Identify which cell holds the provided text, then report its [x, y] central coordinate. 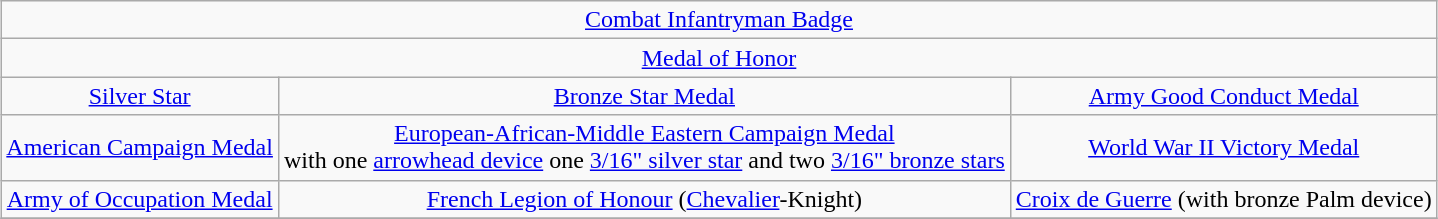
European-African-Middle Eastern Campaign Medalwith one arrowhead device one 3/16" silver star and two 3/16" bronze stars [644, 148]
Croix de Guerre (with bronze Palm device) [1224, 199]
Silver Star [140, 96]
Medal of Honor [719, 58]
American Campaign Medal [140, 148]
Army of Occupation Medal [140, 199]
French Legion of Honour (Chevalier-Knight) [644, 199]
Combat Infantryman Badge [719, 20]
Army Good Conduct Medal [1224, 96]
World War II Victory Medal [1224, 148]
Bronze Star Medal [644, 96]
